Return [x, y] of the center of cell containing provided text 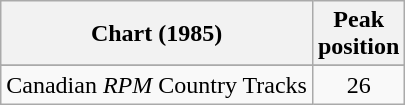
Chart (1985) [157, 34]
Canadian RPM Country Tracks [157, 85]
Peakposition [358, 34]
26 [358, 85]
